For the text-containing cell, return its midpoint in (X, Y) coordinate format. 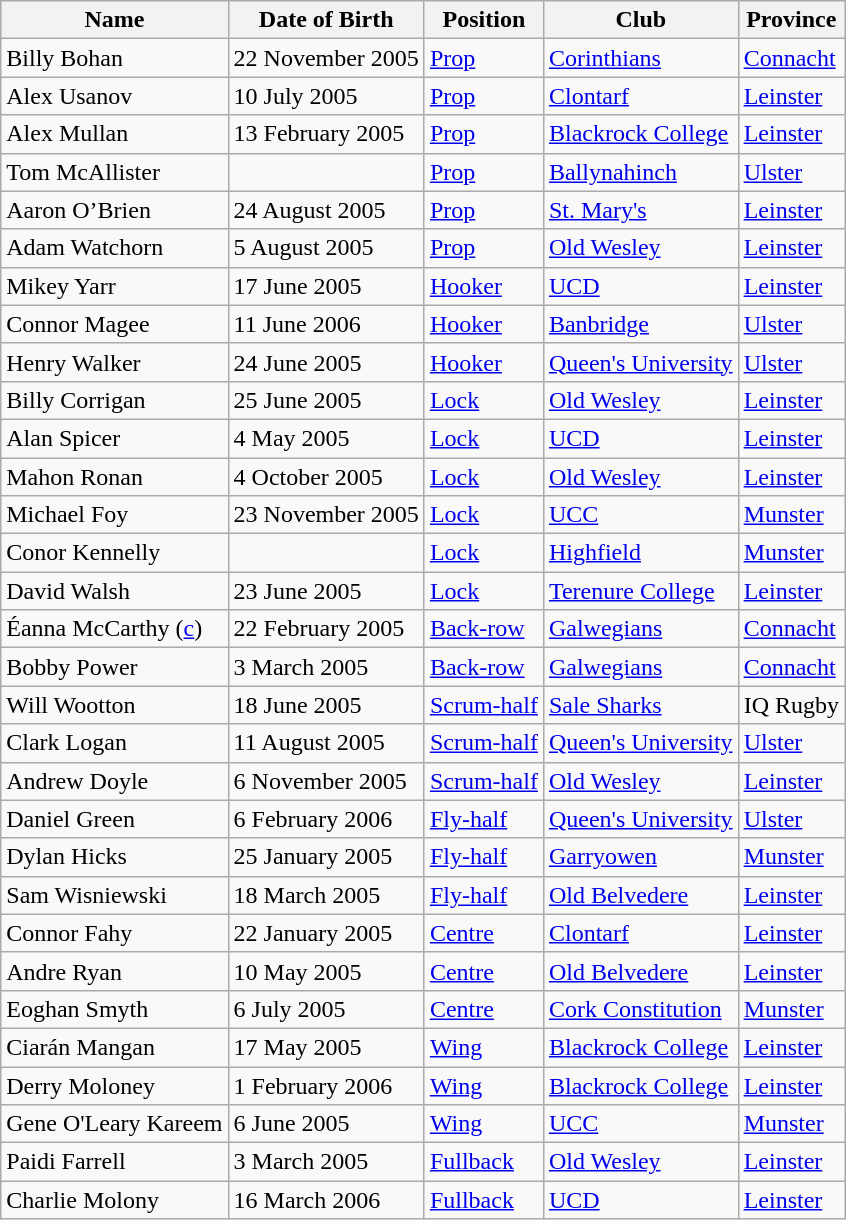
Corinthians (640, 58)
St. Mary's (640, 210)
18 March 2005 (326, 895)
4 May 2005 (326, 438)
4 October 2005 (326, 477)
Charlie Molony (114, 1200)
25 January 2005 (326, 857)
Province (791, 20)
Alex Mullan (114, 134)
Mikey Yarr (114, 286)
11 August 2005 (326, 743)
24 June 2005 (326, 362)
Banbridge (640, 324)
6 July 2005 (326, 1009)
Club (640, 20)
Sale Sharks (640, 705)
Henry Walker (114, 362)
Clark Logan (114, 743)
Paidi Farrell (114, 1162)
Ciarán Mangan (114, 1047)
Connor Magee (114, 324)
6 June 2005 (326, 1124)
5 August 2005 (326, 248)
Position (484, 20)
22 November 2005 (326, 58)
17 June 2005 (326, 286)
Ballynahinch (640, 172)
Adam Watchorn (114, 248)
Michael Foy (114, 515)
Éanna McCarthy (c) (114, 629)
24 August 2005 (326, 210)
Daniel Green (114, 819)
Sam Wisniewski (114, 895)
17 May 2005 (326, 1047)
Garryowen (640, 857)
Name (114, 20)
Date of Birth (326, 20)
Highfield (640, 553)
Gene O'Leary Kareem (114, 1124)
Billy Bohan (114, 58)
Derry Moloney (114, 1085)
Tom McAllister (114, 172)
23 November 2005 (326, 515)
11 June 2006 (326, 324)
18 June 2005 (326, 705)
22 January 2005 (326, 933)
1 February 2006 (326, 1085)
10 July 2005 (326, 96)
6 February 2006 (326, 819)
Will Wootton (114, 705)
10 May 2005 (326, 971)
Dylan Hicks (114, 857)
Andrew Doyle (114, 781)
Mahon Ronan (114, 477)
Connor Fahy (114, 933)
23 June 2005 (326, 591)
Cork Constitution (640, 1009)
Alan Spicer (114, 438)
16 March 2006 (326, 1200)
Terenure College (640, 591)
Eoghan Smyth (114, 1009)
David Walsh (114, 591)
IQ Rugby (791, 705)
Billy Corrigan (114, 400)
13 February 2005 (326, 134)
Andre Ryan (114, 971)
6 November 2005 (326, 781)
Conor Kennelly (114, 553)
Alex Usanov (114, 96)
25 June 2005 (326, 400)
Aaron O’Brien (114, 210)
Bobby Power (114, 667)
22 February 2005 (326, 629)
